From the cell containing the given text, extract its center point as (x, y) coordinate. 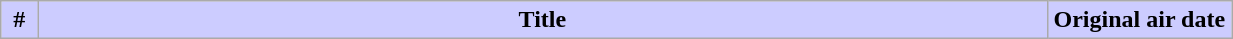
Original air date (1140, 20)
Title (542, 20)
# (20, 20)
